Pinpoint the cell where the given text exists, returning its (x, y) midpoint coordinate. 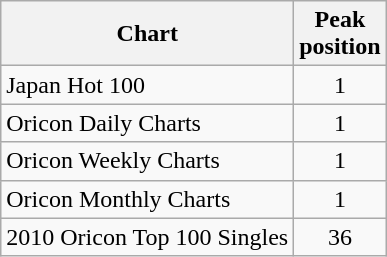
Oricon Weekly Charts (148, 161)
Oricon Daily Charts (148, 123)
Chart (148, 34)
Oricon Monthly Charts (148, 199)
2010 Oricon Top 100 Singles (148, 237)
Japan Hot 100 (148, 85)
36 (340, 237)
Peakposition (340, 34)
